Extract the (x, y) coordinate from the center of the cell holding the provided text.  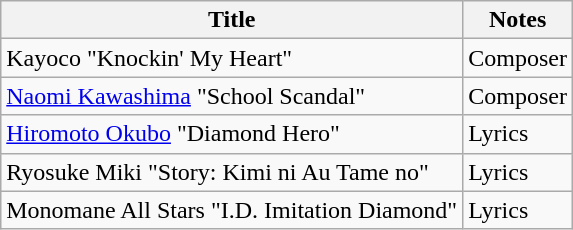
Title (232, 20)
Kayoco "Knockin' My Heart" (232, 58)
Hiromoto Okubo "Diamond Hero" (232, 134)
Ryosuke Miki "Story: Kimi ni Au Tame no" (232, 172)
Naomi Kawashima "School Scandal" (232, 96)
Monomane All Stars "I.D. Imitation Diamond" (232, 210)
Notes (518, 20)
